Determine the (x, y) coordinate at the center of the cell enclosing the given text.  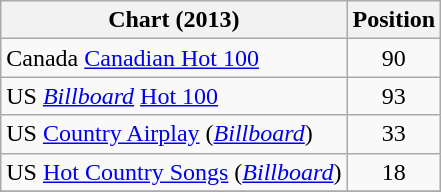
Canada Canadian Hot 100 (174, 58)
US Country Airplay (Billboard) (174, 134)
18 (394, 172)
US Billboard Hot 100 (174, 96)
US Hot Country Songs (Billboard) (174, 172)
90 (394, 58)
93 (394, 96)
Chart (2013) (174, 20)
33 (394, 134)
Position (394, 20)
